Capture the cell that displays the provided text and extract its [X, Y] central coordinate. 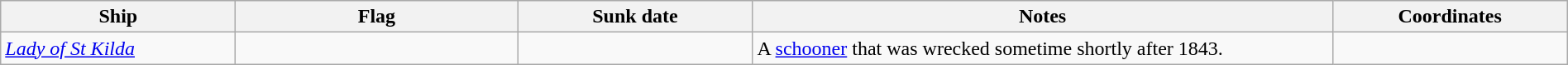
Ship [118, 17]
Sunk date [635, 17]
Lady of St Kilda [118, 48]
Flag [377, 17]
A schooner that was wrecked sometime shortly after 1843. [1042, 48]
Notes [1042, 17]
Coordinates [1450, 17]
